Find where the given text appears and provide that cell's center as [X, Y] coordinate. 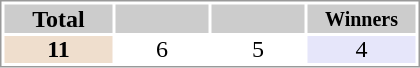
6 [162, 50]
Winners [362, 18]
Total [58, 18]
11 [58, 50]
4 [362, 50]
5 [258, 50]
